Detect which cell encompasses the target text, then output its [x, y] center coordinate. 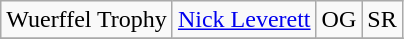
Nick Leverett [244, 20]
SR [382, 20]
Wuerffel Trophy [87, 20]
OG [339, 20]
